Capture the cell that displays the provided text and extract its (x, y) central coordinate. 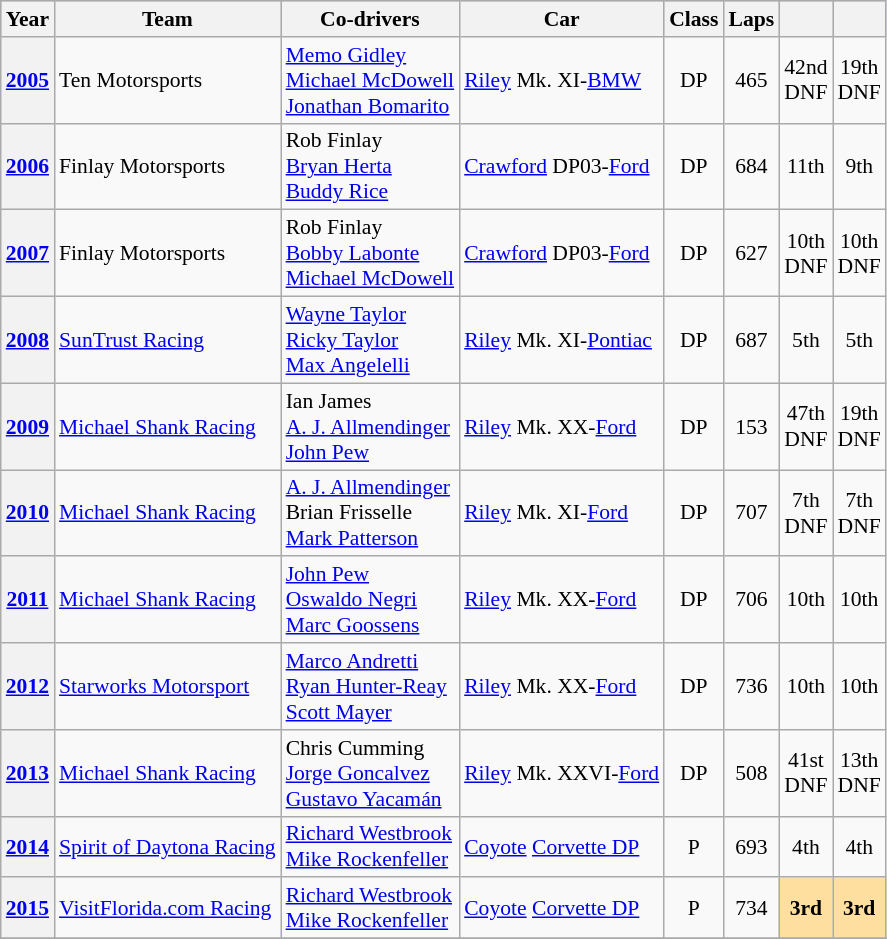
2014 (28, 846)
2013 (28, 774)
508 (751, 774)
Rob Finlay Bryan Herta Buddy Rice (370, 166)
707 (751, 514)
11th (806, 166)
2015 (28, 908)
693 (751, 846)
2011 (28, 600)
Marco Andretti Ryan Hunter-Reay Scott Mayer (370, 686)
Ten Motorsports (168, 80)
2005 (28, 80)
684 (751, 166)
734 (751, 908)
2009 (28, 426)
9th (860, 166)
Riley Mk. XI-Pontiac (562, 340)
Car (562, 19)
465 (751, 80)
A. J. Allmendinger Brian Frisselle Mark Patterson (370, 514)
2008 (28, 340)
Riley Mk. XI-Ford (562, 514)
VisitFlorida.com Racing (168, 908)
736 (751, 686)
Class (694, 19)
Wayne Taylor Ricky Taylor Max Angelelli (370, 340)
Ian James A. J. Allmendinger John Pew (370, 426)
Co-drivers (370, 19)
Year (28, 19)
13thDNF (860, 774)
Rob Finlay Bobby Labonte Michael McDowell (370, 254)
2012 (28, 686)
2006 (28, 166)
627 (751, 254)
Spirit of Daytona Racing (168, 846)
Memo Gidley Michael McDowell Jonathan Bomarito (370, 80)
47thDNF (806, 426)
Starworks Motorsport (168, 686)
42ndDNF (806, 80)
2010 (28, 514)
SunTrust Racing (168, 340)
153 (751, 426)
John Pew Oswaldo Negri Marc Goossens (370, 600)
Team (168, 19)
Chris Cumming Jorge Goncalvez Gustavo Yacamán (370, 774)
687 (751, 340)
41stDNF (806, 774)
Laps (751, 19)
Riley Mk. XXVI-Ford (562, 774)
2007 (28, 254)
Riley Mk. XI-BMW (562, 80)
706 (751, 600)
